Determine the (x, y) coordinate at the center of the cell enclosing the given text.  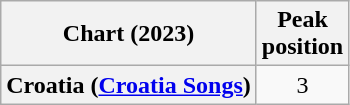
Croatia (Croatia Songs) (129, 85)
3 (302, 85)
Peakposition (302, 34)
Chart (2023) (129, 34)
